Extract the [x, y] coordinate from the center of the cell holding the provided text.  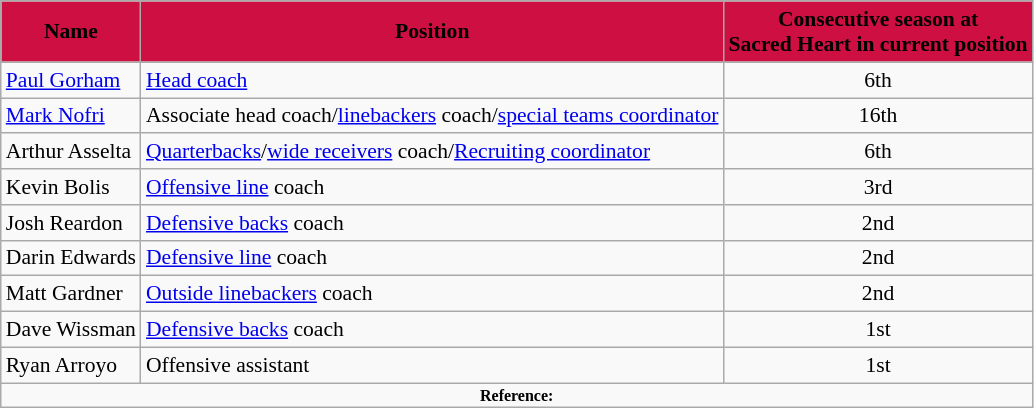
Name [71, 32]
Ryan Arroyo [71, 365]
Dave Wissman [71, 330]
Position [432, 32]
Josh Reardon [71, 223]
3rd [878, 187]
16th [878, 116]
Consecutive season atSacred Heart in current position [878, 32]
Reference: [517, 395]
Paul Gorham [71, 80]
Arthur Asselta [71, 152]
Offensive line coach [432, 187]
Offensive assistant [432, 365]
Head coach [432, 80]
Associate head coach/linebackers coach/special teams coordinator [432, 116]
Kevin Bolis [71, 187]
Quarterbacks/wide receivers coach/Recruiting coordinator [432, 152]
Darin Edwards [71, 258]
Outside linebackers coach [432, 294]
Defensive line coach [432, 258]
Mark Nofri [71, 116]
Matt Gardner [71, 294]
